For the text-containing cell, return its midpoint in [x, y] coordinate format. 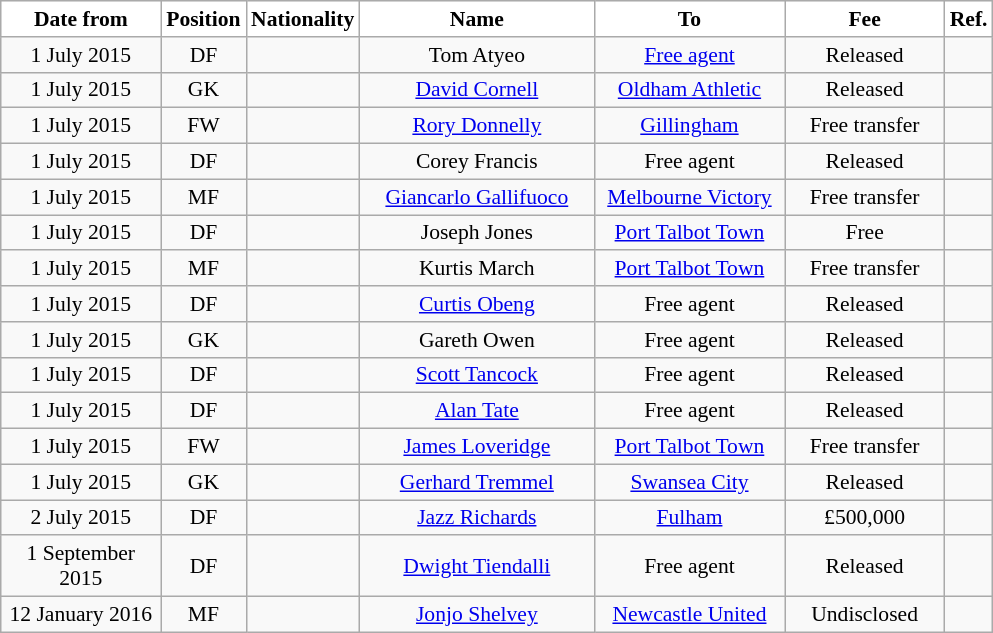
Free [865, 233]
Undisclosed [865, 615]
Kurtis March [476, 269]
Newcastle United [689, 615]
Date from [81, 19]
Ref. [969, 19]
James Loveridge [476, 447]
Tom Atyeo [476, 55]
To [689, 19]
Gillingham [689, 126]
Gareth Owen [476, 340]
Name [476, 19]
Joseph Jones [476, 233]
Gerhard Tremmel [476, 482]
£500,000 [865, 518]
Rory Donnelly [476, 126]
Oldham Athletic [689, 90]
David Cornell [476, 90]
2 July 2015 [81, 518]
Jonjo Shelvey [476, 615]
Giancarlo Gallifuoco [476, 197]
Scott Tancock [476, 375]
Curtis Obeng [476, 304]
Swansea City [689, 482]
Fulham [689, 518]
Dwight Tiendalli [476, 566]
Melbourne Victory [689, 197]
Nationality [302, 19]
Jazz Richards [476, 518]
Position [204, 19]
1 September 2015 [81, 566]
Alan Tate [476, 411]
Corey Francis [476, 162]
12 January 2016 [81, 615]
Fee [865, 19]
